Locate the cell with the specified text and output its (X, Y) center coordinate. 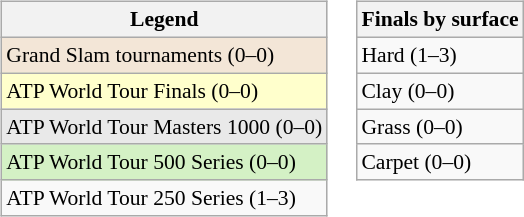
Legend (164, 20)
ATP World Tour 500 Series (0–0) (164, 162)
Grand Slam tournaments (0–0) (164, 55)
Carpet (0–0) (440, 162)
Hard (1–3) (440, 55)
ATP World Tour 250 Series (1–3) (164, 198)
Grass (0–0) (440, 127)
ATP World Tour Finals (0–0) (164, 91)
Finals by surface (440, 20)
Clay (0–0) (440, 91)
ATP World Tour Masters 1000 (0–0) (164, 127)
